Scan for the cell matching the given text and deliver its [X, Y] coordinate at center. 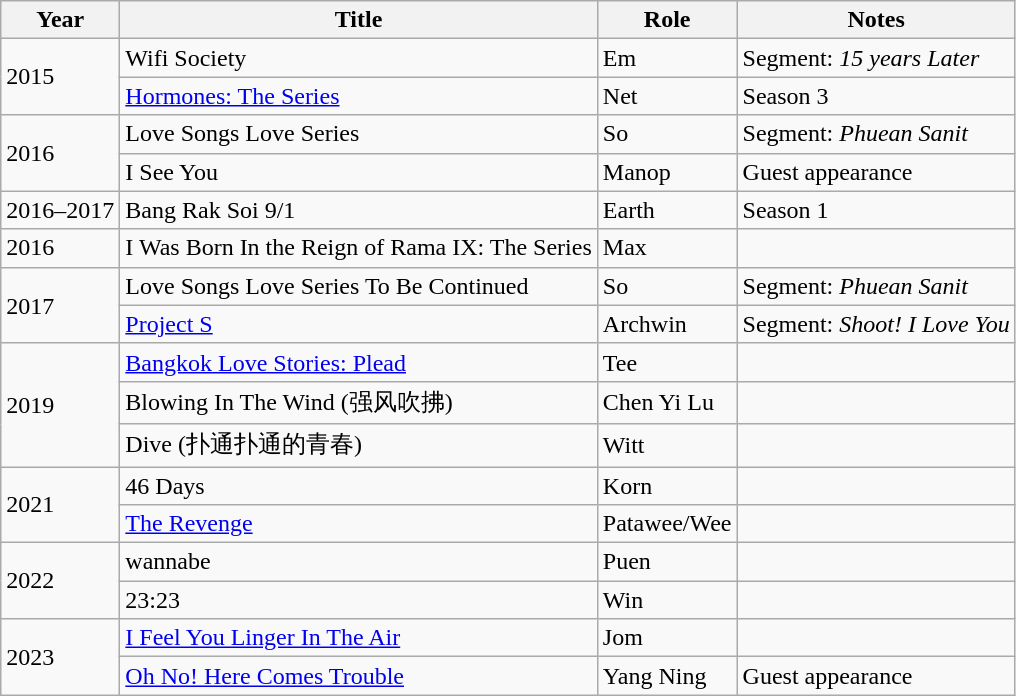
Chen Yi Lu [667, 402]
Em [667, 58]
Max [667, 248]
Win [667, 600]
Jom [667, 638]
Earth [667, 210]
Season 3 [876, 96]
2015 [60, 77]
2016–2017 [60, 210]
Love Songs Love Series [358, 134]
Season 1 [876, 210]
Title [358, 20]
Witt [667, 446]
Korn [667, 485]
I Feel You Linger In The Air [358, 638]
Segment: 15 years Later [876, 58]
Year [60, 20]
Hormones: The Series [358, 96]
Archwin [667, 324]
2021 [60, 504]
Dive (扑通扑通的青春) [358, 446]
46 Days [358, 485]
Love Songs Love Series To Be Continued [358, 286]
The Revenge [358, 524]
Bangkok Love Stories: Plead [358, 362]
2019 [60, 404]
I See You [358, 172]
Patawee/Wee [667, 524]
Oh No! Here Comes Trouble [358, 676]
2023 [60, 657]
Yang Ning [667, 676]
Project S [358, 324]
I Was Born In the Reign of Rama IX: The Series [358, 248]
Role [667, 20]
Wifi Society [358, 58]
Notes [876, 20]
Blowing In The Wind (强风吹拂) [358, 402]
wannabe [358, 562]
Manop [667, 172]
23:23 [358, 600]
Segment: Shoot! I Love You [876, 324]
2017 [60, 305]
Puen [667, 562]
2022 [60, 581]
Tee [667, 362]
Bang Rak Soi 9/1 [358, 210]
Net [667, 96]
